From the cell containing the given text, extract its center point as [X, Y] coordinate. 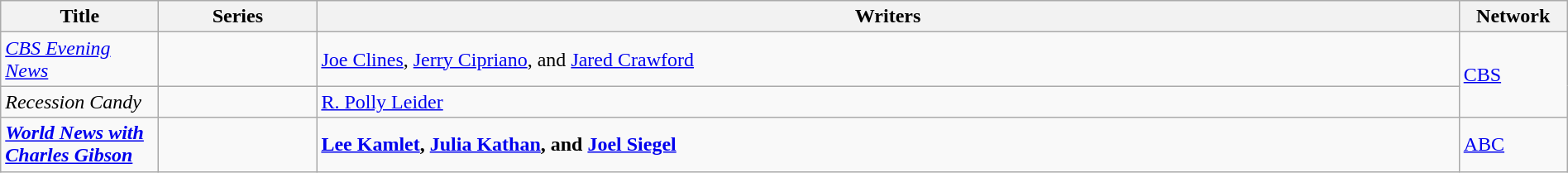
Lee Kamlet, Julia Kathan, and Joel Siegel [888, 144]
ABC [1513, 144]
Recession Candy [79, 102]
CBS [1513, 74]
World News with Charles Gibson [79, 144]
Network [1513, 17]
Joe Clines, Jerry Cipriano, and Jared Crawford [888, 60]
Title [79, 17]
Writers [888, 17]
CBS Evening News [79, 60]
Series [238, 17]
R. Polly Leider [888, 102]
